Identify which cell holds the provided text, then report its [x, y] central coordinate. 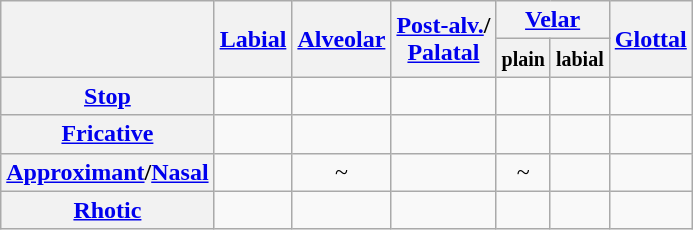
Fricative [108, 134]
labial [580, 58]
Alveolar [342, 39]
Stop [108, 96]
Post-alv./Palatal [444, 39]
Labial [253, 39]
Rhotic [108, 210]
Velar [552, 20]
Approximant/Nasal [108, 172]
Glottal [650, 39]
plain [523, 58]
